Capture the cell that displays the provided text and extract its (X, Y) central coordinate. 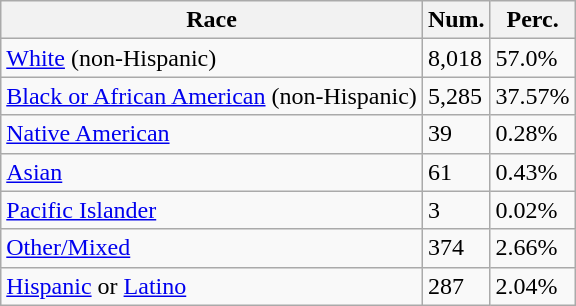
Race (212, 20)
57.0% (532, 58)
287 (456, 286)
Perc. (532, 20)
39 (456, 134)
Other/Mixed (212, 248)
Black or African American (non-Hispanic) (212, 96)
White (non-Hispanic) (212, 58)
8,018 (456, 58)
Num. (456, 20)
Hispanic or Latino (212, 286)
3 (456, 210)
2.04% (532, 286)
374 (456, 248)
0.43% (532, 172)
37.57% (532, 96)
0.28% (532, 134)
Pacific Islander (212, 210)
2.66% (532, 248)
Asian (212, 172)
Native American (212, 134)
0.02% (532, 210)
61 (456, 172)
5,285 (456, 96)
